Detect which cell encompasses the target text, then output its [x, y] center coordinate. 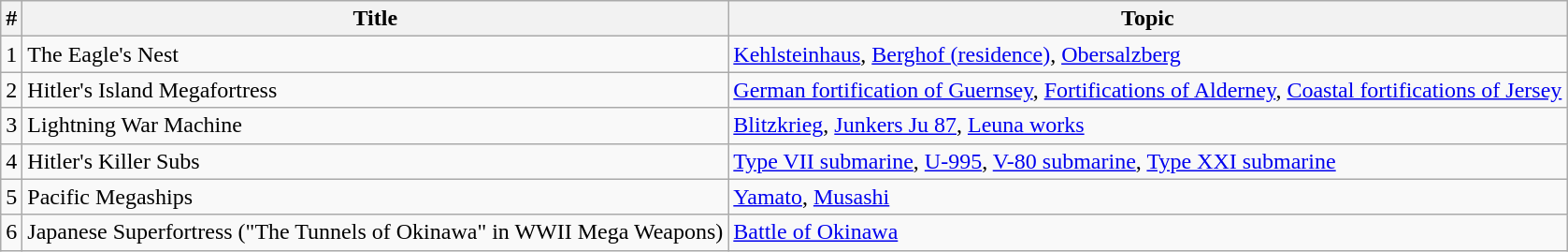
5 [11, 197]
1 [11, 54]
Title [376, 19]
Pacific Megaships [376, 197]
6 [11, 232]
2 [11, 90]
The Eagle's Nest [376, 54]
German fortification of Guernsey, Fortifications of Alderney, Coastal fortifications of Jersey [1148, 90]
3 [11, 126]
Yamato, Musashi [1148, 197]
Lightning War Machine [376, 126]
Hitler's Island Megafortress [376, 90]
Topic [1148, 19]
# [11, 19]
4 [11, 161]
Kehlsteinhaus, Berghof (residence), Obersalzberg [1148, 54]
Japanese Superfortress ("The Tunnels of Okinawa" in WWII Mega Weapons) [376, 232]
Type VII submarine, U-995, V-80 submarine, Type XXI submarine [1148, 161]
Battle of Okinawa [1148, 232]
Hitler's Killer Subs [376, 161]
Blitzkrieg, Junkers Ju 87, Leuna works [1148, 126]
